Identify which cell holds the provided text, then report its [x, y] central coordinate. 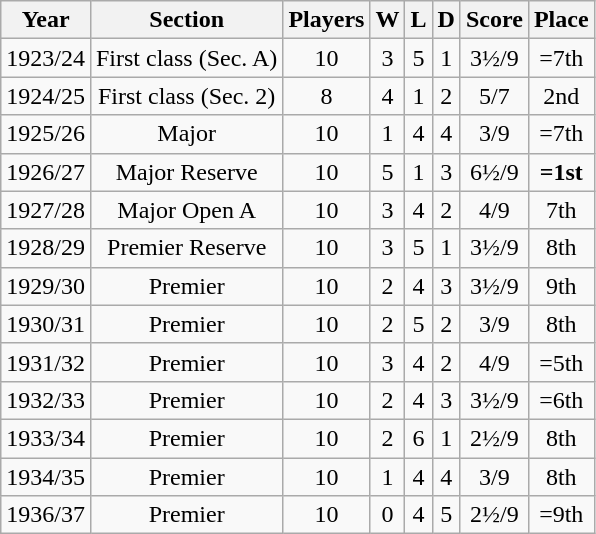
6 [418, 438]
Section [186, 20]
1931/32 [46, 362]
L [418, 20]
W [388, 20]
2nd [561, 96]
Players [326, 20]
9th [561, 286]
1933/34 [46, 438]
6½/9 [494, 172]
Score [494, 20]
Major Open A [186, 210]
=9th [561, 515]
Year [46, 20]
Major Reserve [186, 172]
1929/30 [46, 286]
1936/37 [46, 515]
=6th [561, 400]
D [446, 20]
Place [561, 20]
=5th [561, 362]
1927/28 [46, 210]
First class (Sec. A) [186, 58]
First class (Sec. 2) [186, 96]
1923/24 [46, 58]
1928/29 [46, 248]
=1st [561, 172]
8 [326, 96]
Premier Reserve [186, 248]
5/7 [494, 96]
7th [561, 210]
0 [388, 515]
1930/31 [46, 324]
Major [186, 134]
1925/26 [46, 134]
1924/25 [46, 96]
1926/27 [46, 172]
1932/33 [46, 400]
1934/35 [46, 477]
